Find where the given text appears and provide that cell's center as [X, Y] coordinate. 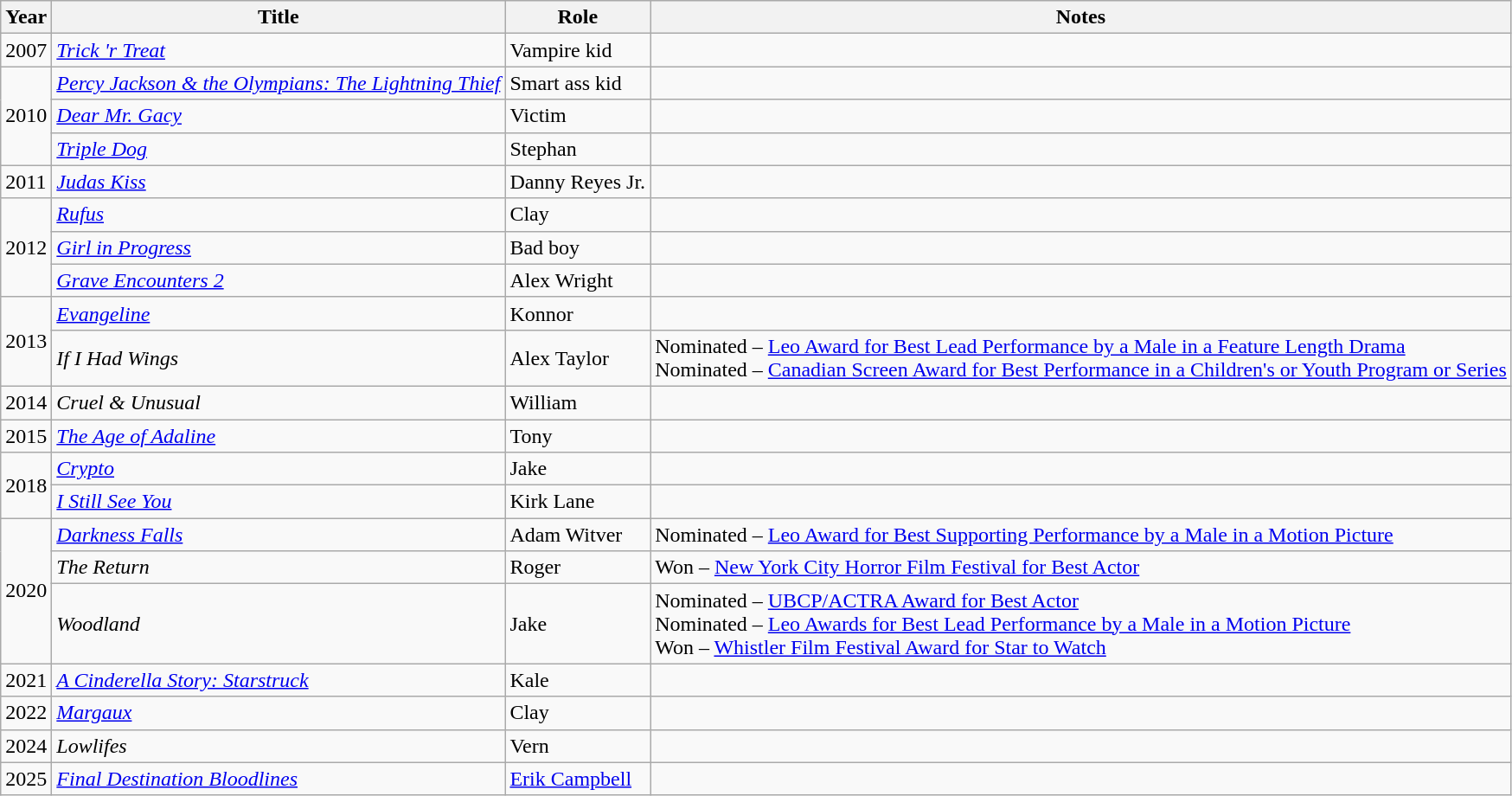
Darkness Falls [279, 535]
2011 [26, 182]
Evangeline [279, 313]
Kale [578, 680]
Title [279, 17]
Roger [578, 568]
Vern [578, 746]
Woodland [279, 624]
Stephan [578, 149]
Alex Wright [578, 280]
Won – New York City Horror Film Festival for Best Actor [1081, 568]
Smart ass kid [578, 83]
2020 [26, 591]
A Cinderella Story: Starstruck [279, 680]
Adam Witver [578, 535]
Notes [1081, 17]
2012 [26, 247]
Danny Reyes Jr. [578, 182]
Alex Taylor [578, 358]
Crypto [279, 469]
Erik Campbell [578, 779]
2010 [26, 116]
Role [578, 17]
Cruel & Unusual [279, 402]
Victim [578, 116]
2013 [26, 341]
Konnor [578, 313]
Vampire kid [578, 50]
Year [26, 17]
Margaux [279, 713]
Judas Kiss [279, 182]
2015 [26, 435]
Dear Mr. Gacy [279, 116]
2025 [26, 779]
Grave Encounters 2 [279, 280]
If I Had Wings [279, 358]
2021 [26, 680]
The Age of Adaline [279, 435]
Bad boy [578, 247]
2022 [26, 713]
Lowlifes [279, 746]
William [578, 402]
Trick 'r Treat [279, 50]
2007 [26, 50]
Girl in Progress [279, 247]
The Return [279, 568]
Final Destination Bloodlines [279, 779]
Percy Jackson & the Olympians: The Lightning Thief [279, 83]
I Still See You [279, 502]
2024 [26, 746]
2014 [26, 402]
Kirk Lane [578, 502]
Tony [578, 435]
Nominated – Leo Award for Best Supporting Performance by a Male in a Motion Picture [1081, 535]
2018 [26, 485]
Rufus [279, 215]
Triple Dog [279, 149]
